Scan for the cell matching the given text and deliver its [x, y] coordinate at center. 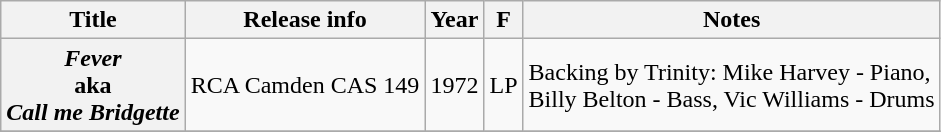
F [504, 20]
1972 [454, 85]
Backing by Trinity: Mike Harvey - Piano,Billy Belton - Bass, Vic Williams - Drums [732, 85]
RCA Camden CAS 149 [305, 85]
Year [454, 20]
Release info [305, 20]
FeverakaCall me Bridgette [93, 85]
Notes [732, 20]
LP [504, 85]
Title [93, 20]
